For the text-containing cell, return its midpoint in (x, y) coordinate format. 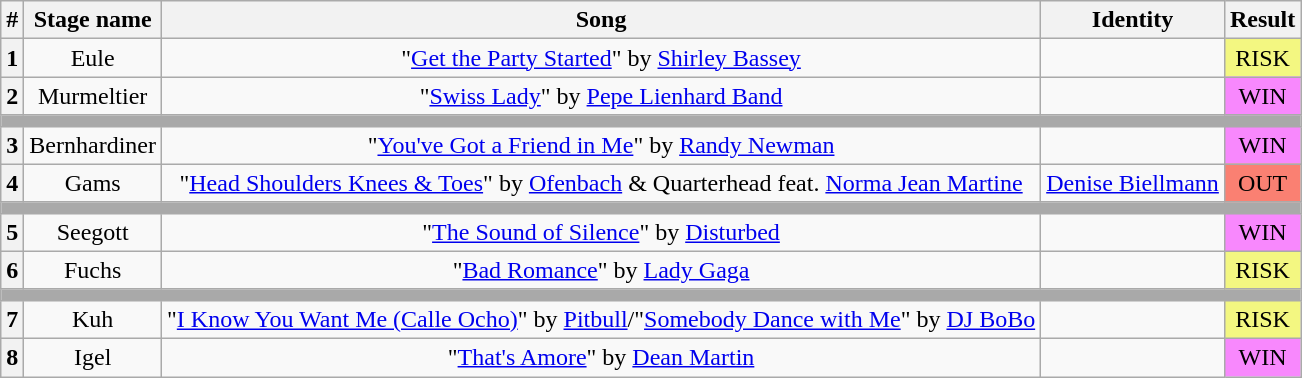
Identity (1133, 20)
OUT (1262, 183)
Seegott (93, 232)
Kuh (93, 319)
"The Sound of Silence" by Disturbed (600, 232)
8 (12, 357)
"Swiss Lady" by Pepe Lienhard Band (600, 96)
"Head Shoulders Knees & Toes" by Ofenbach & Quarterhead feat. Norma Jean Martine (600, 183)
"I Know You Want Me (Calle Ocho)" by Pitbull/"Somebody Dance with Me" by DJ BoBo (600, 319)
"That's Amore" by Dean Martin (600, 357)
Fuchs (93, 270)
Eule (93, 58)
Result (1262, 20)
# (12, 20)
6 (12, 270)
Song (600, 20)
Murmeltier (93, 96)
5 (12, 232)
Igel (93, 357)
7 (12, 319)
"You've Got a Friend in Me" by Randy Newman (600, 145)
Gams (93, 183)
Denise Biellmann (1133, 183)
"Bad Romance" by Lady Gaga (600, 270)
1 (12, 58)
Bernhardiner (93, 145)
2 (12, 96)
3 (12, 145)
4 (12, 183)
"Get the Party Started" by Shirley Bassey (600, 58)
Stage name (93, 20)
